Return the (x, y) coordinate for the center point of the cell that contains the specified text.  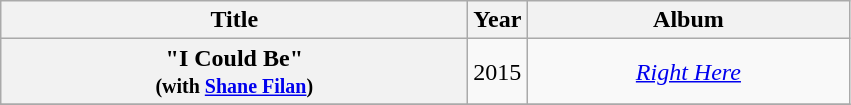
Year (498, 20)
Title (234, 20)
Album (688, 20)
2015 (498, 72)
"I Could Be" (with Shane Filan) (234, 72)
Right Here (688, 72)
